Detect which cell encompasses the target text, then output its (X, Y) center coordinate. 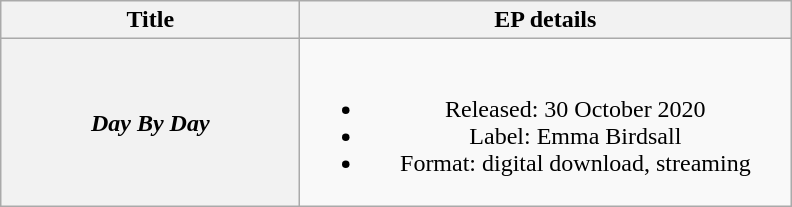
EP details (546, 20)
Title (150, 20)
Day By Day (150, 122)
Released: 30 October 2020Label: Emma BirdsallFormat: digital download, streaming (546, 122)
